Return [X, Y] of the center of cell containing provided text 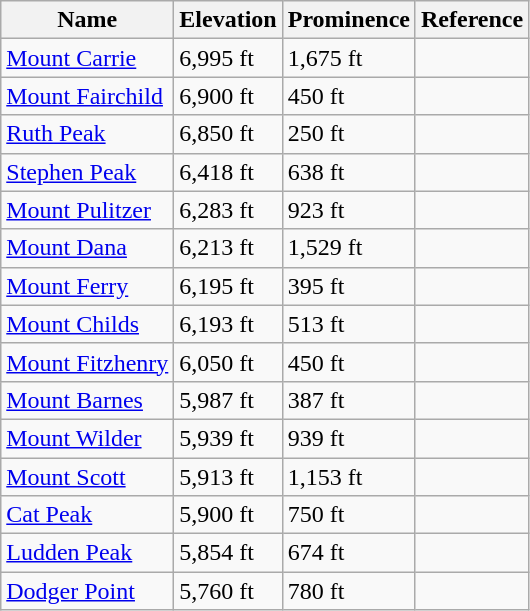
Mount Carrie [88, 58]
395 ft [348, 286]
939 ft [348, 438]
Mount Pulitzer [88, 210]
5,760 ft [228, 591]
1,529 ft [348, 248]
1,675 ft [348, 58]
387 ft [348, 400]
780 ft [348, 591]
Mount Dana [88, 248]
638 ft [348, 172]
923 ft [348, 210]
Ruth Peak [88, 134]
6,050 ft [228, 362]
Mount Wilder [88, 438]
Name [88, 20]
6,900 ft [228, 96]
Mount Barnes [88, 400]
6,418 ft [228, 172]
Ludden Peak [88, 553]
5,913 ft [228, 477]
Cat Peak [88, 515]
Reference [472, 20]
Mount Fitzhenry [88, 362]
Mount Ferry [88, 286]
Mount Childs [88, 324]
5,854 ft [228, 553]
513 ft [348, 324]
250 ft [348, 134]
Mount Fairchild [88, 96]
6,195 ft [228, 286]
6,283 ft [228, 210]
5,900 ft [228, 515]
Stephen Peak [88, 172]
6,213 ft [228, 248]
Dodger Point [88, 591]
750 ft [348, 515]
5,939 ft [228, 438]
5,987 ft [228, 400]
6,850 ft [228, 134]
1,153 ft [348, 477]
Prominence [348, 20]
Mount Scott [88, 477]
Elevation [228, 20]
674 ft [348, 553]
6,193 ft [228, 324]
6,995 ft [228, 58]
